Provide the [x, y] coordinate of the cell's center where the given text is located.  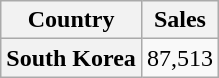
Sales [180, 20]
South Korea [72, 58]
Country [72, 20]
87,513 [180, 58]
